Capture the cell that displays the provided text and extract its (X, Y) central coordinate. 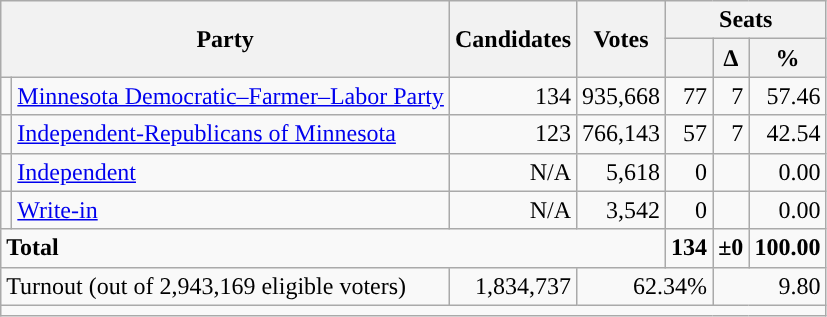
62.34% (645, 286)
42.54 (788, 134)
Votes (622, 39)
Turnout (out of 2,943,169 eligible voters) (226, 286)
∆ (731, 58)
Independent-Republicans of Minnesota (231, 134)
3,542 (622, 210)
Seats (746, 20)
% (788, 58)
Write-in (231, 210)
Minnesota Democratic–Farmer–Labor Party (231, 96)
935,668 (622, 96)
9.80 (770, 286)
77 (690, 96)
57 (690, 134)
1,834,737 (512, 286)
766,143 (622, 134)
123 (512, 134)
Candidates (512, 39)
±0 (731, 248)
5,618 (622, 172)
100.00 (788, 248)
Total (334, 248)
Party (226, 39)
57.46 (788, 96)
Independent (231, 172)
